Provide the (X, Y) coordinate of the cell's center where the given text is located.  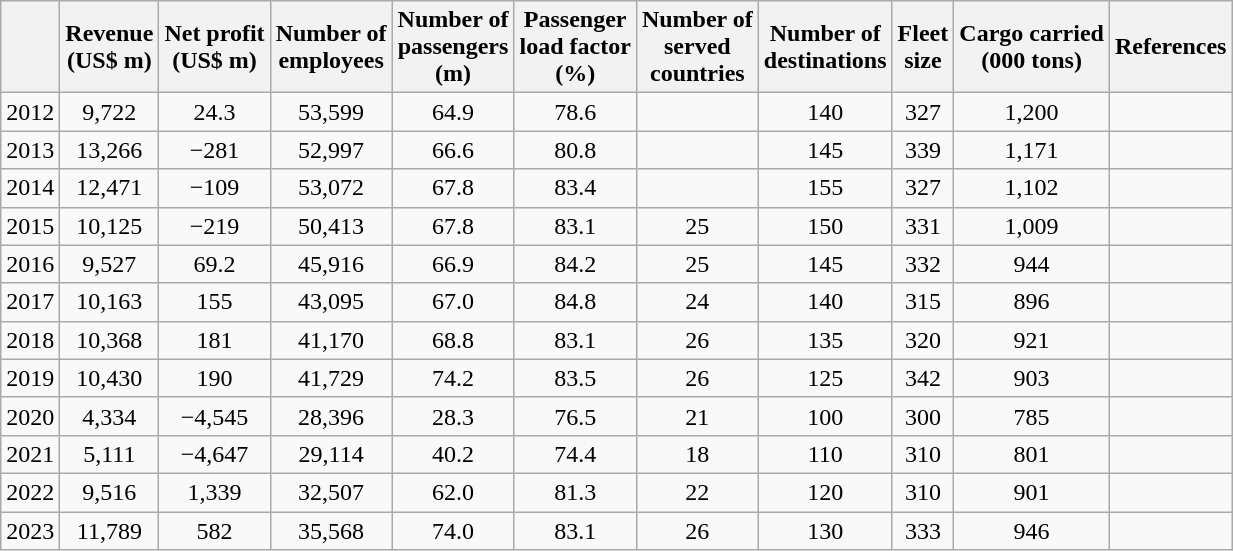
2013 (30, 150)
2020 (30, 416)
−4,647 (214, 454)
2015 (30, 226)
24.3 (214, 112)
28.3 (453, 416)
80.8 (575, 150)
339 (923, 150)
2022 (30, 492)
Revenue(US$ m) (110, 47)
2021 (30, 454)
41,170 (331, 340)
32,507 (331, 492)
78.6 (575, 112)
References (1170, 47)
2014 (30, 188)
24 (697, 302)
181 (214, 340)
52,997 (331, 150)
2017 (30, 302)
150 (825, 226)
944 (1032, 264)
43,095 (331, 302)
Number ofservedcountries (697, 47)
785 (1032, 416)
41,729 (331, 378)
100 (825, 416)
67.0 (453, 302)
903 (1032, 378)
29,114 (331, 454)
1,009 (1032, 226)
896 (1032, 302)
946 (1032, 531)
Number ofemployees (331, 47)
120 (825, 492)
11,789 (110, 531)
332 (923, 264)
35,568 (331, 531)
12,471 (110, 188)
68.8 (453, 340)
801 (1032, 454)
74.4 (575, 454)
Fleetsize (923, 47)
1,200 (1032, 112)
2016 (30, 264)
1,171 (1032, 150)
53,072 (331, 188)
2019 (30, 378)
62.0 (453, 492)
9,527 (110, 264)
−219 (214, 226)
74.0 (453, 531)
342 (923, 378)
66.9 (453, 264)
110 (825, 454)
74.2 (453, 378)
582 (214, 531)
84.8 (575, 302)
2023 (30, 531)
300 (923, 416)
45,916 (331, 264)
−109 (214, 188)
10,125 (110, 226)
10,163 (110, 302)
−4,545 (214, 416)
331 (923, 226)
40.2 (453, 454)
53,599 (331, 112)
Net profit(US$ m) (214, 47)
320 (923, 340)
901 (1032, 492)
83.5 (575, 378)
50,413 (331, 226)
28,396 (331, 416)
1,339 (214, 492)
130 (825, 531)
125 (825, 378)
135 (825, 340)
1,102 (1032, 188)
22 (697, 492)
Number ofpassengers(m) (453, 47)
13,266 (110, 150)
81.3 (575, 492)
5,111 (110, 454)
4,334 (110, 416)
315 (923, 302)
Number ofdestinations (825, 47)
10,430 (110, 378)
Passengerload factor(%) (575, 47)
2018 (30, 340)
10,368 (110, 340)
21 (697, 416)
66.6 (453, 150)
83.4 (575, 188)
Cargo carried(000 tons) (1032, 47)
921 (1032, 340)
18 (697, 454)
9,516 (110, 492)
2012 (30, 112)
69.2 (214, 264)
−281 (214, 150)
84.2 (575, 264)
190 (214, 378)
333 (923, 531)
9,722 (110, 112)
64.9 (453, 112)
76.5 (575, 416)
